Determine the [x, y] coordinate at the center of the cell enclosing the given text.  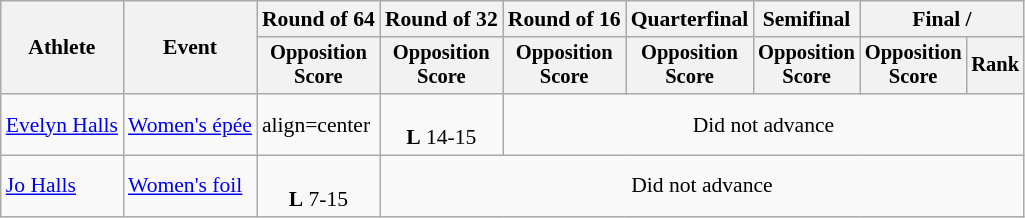
Round of 32 [442, 19]
align=center [318, 124]
Round of 64 [318, 19]
L 7-15 [318, 186]
Event [190, 48]
Athlete [62, 48]
Jo Halls [62, 186]
Women's foil [190, 186]
Quarterfinal [690, 19]
Women's épée [190, 124]
Round of 16 [564, 19]
Final / [942, 19]
Rank [995, 66]
Evelyn Halls [62, 124]
Semifinal [806, 19]
L 14-15 [442, 124]
